Provide the [X, Y] coordinate of the cell's center where the given text is located.  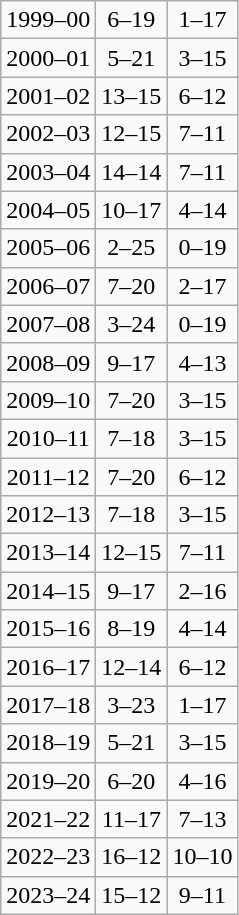
3–24 [132, 324]
2018–19 [48, 743]
2021–22 [48, 819]
4–16 [202, 781]
16–12 [132, 857]
2000–01 [48, 58]
7–13 [202, 819]
2002–03 [48, 134]
6–19 [132, 20]
4–13 [202, 362]
2005–06 [48, 248]
13–15 [132, 96]
2001–02 [48, 96]
1999–00 [48, 20]
2010–11 [48, 438]
3–23 [132, 705]
2003–04 [48, 172]
2019–20 [48, 781]
2006–07 [48, 286]
14–14 [132, 172]
2009–10 [48, 400]
2008–09 [48, 362]
2–17 [202, 286]
2017–18 [48, 705]
2–25 [132, 248]
11–17 [132, 819]
9–11 [202, 895]
10–10 [202, 857]
10–17 [132, 210]
2012–13 [48, 515]
2004–05 [48, 210]
2011–12 [48, 477]
2013–14 [48, 553]
2022–23 [48, 857]
15–12 [132, 895]
2014–15 [48, 591]
2015–16 [48, 629]
8–19 [132, 629]
12–14 [132, 667]
2023–24 [48, 895]
6–20 [132, 781]
2–16 [202, 591]
2016–17 [48, 667]
2007–08 [48, 324]
